Search for the cell housing the specified text and yield its (x, y) center coordinate. 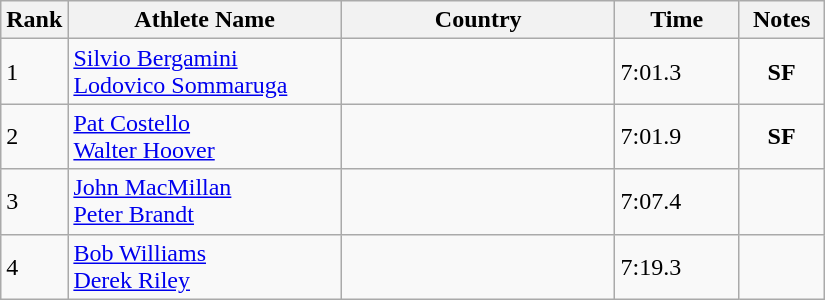
7:07.4 (677, 202)
Rank (34, 20)
2 (34, 136)
Time (677, 20)
Silvio BergaminiLodovico Sommaruga (205, 72)
John MacMillanPeter Brandt (205, 202)
Athlete Name (205, 20)
3 (34, 202)
4 (34, 266)
Country (478, 20)
7:01.3 (677, 72)
7:19.3 (677, 266)
1 (34, 72)
7:01.9 (677, 136)
Bob WilliamsDerek Riley (205, 266)
Notes (782, 20)
Pat CostelloWalter Hoover (205, 136)
